Output the [X, Y] coordinate of the center of the cell containing the given text.  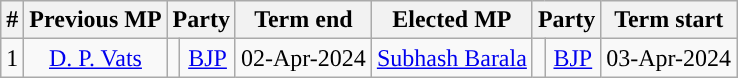
# [12, 20]
D. P. Vats [96, 58]
1 [12, 58]
03-Apr-2024 [669, 58]
Term end [303, 20]
Term start [669, 20]
Subhash Barala [452, 58]
Previous MP [96, 20]
Elected MP [452, 20]
02-Apr-2024 [303, 58]
